Find where the given text appears and provide that cell's center as (x, y) coordinate. 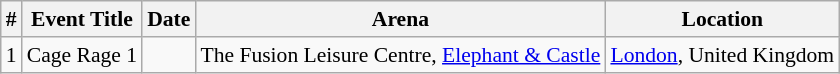
Arena (400, 19)
Location (722, 19)
The Fusion Leisure Centre, Elephant & Castle (400, 55)
Date (168, 19)
1 (12, 55)
London, United Kingdom (722, 55)
Cage Rage 1 (82, 55)
# (12, 19)
Event Title (82, 19)
